Provide the [x, y] coordinate of the cell's center where the given text is located.  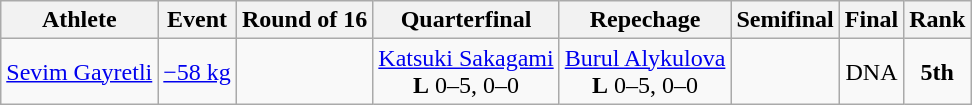
5th [938, 72]
Katsuki SakagamiL 0–5, 0–0 [466, 72]
Rank [938, 20]
Repechage [645, 20]
−58 kg [198, 72]
DNA [871, 72]
Event [198, 20]
Round of 16 [304, 20]
Semifinal [785, 20]
Sevim Gayretli [80, 72]
Burul AlykulovaL 0–5, 0–0 [645, 72]
Final [871, 20]
Athlete [80, 20]
Quarterfinal [466, 20]
